Search for the cell housing the specified text and yield its [x, y] center coordinate. 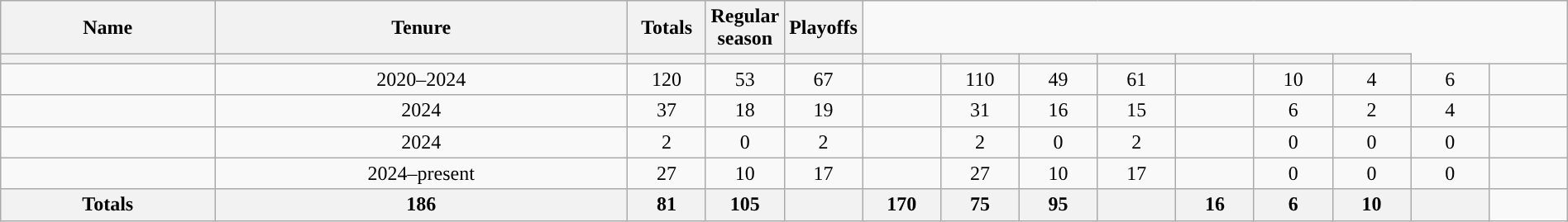
Name [108, 28]
Playoffs [824, 28]
120 [667, 79]
110 [981, 79]
75 [981, 205]
Regular season [744, 28]
15 [1136, 111]
19 [824, 111]
61 [1136, 79]
67 [824, 79]
81 [667, 205]
2024–present [422, 173]
53 [744, 79]
37 [667, 111]
170 [901, 205]
31 [981, 111]
2020–2024 [422, 79]
105 [744, 205]
49 [1059, 79]
Tenure [422, 28]
186 [422, 205]
95 [1059, 205]
18 [744, 111]
